Search for the cell housing the specified text and yield its (X, Y) center coordinate. 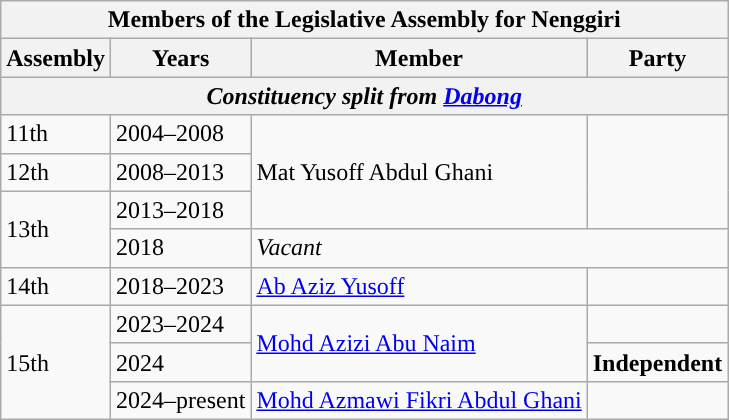
Years (180, 58)
2024–present (180, 400)
Mohd Azmawi Fikri Abdul Ghani (419, 400)
15th (56, 362)
2004–2008 (180, 134)
14th (56, 286)
2023–2024 (180, 324)
2013–2018 (180, 210)
Assembly (56, 58)
2024 (180, 362)
13th (56, 229)
Member (419, 58)
2018 (180, 248)
Independent (657, 362)
Vacant (490, 248)
Party (657, 58)
Mohd Azizi Abu Naim (419, 343)
2018–2023 (180, 286)
11th (56, 134)
Members of the Legislative Assembly for Nenggiri (364, 20)
Mat Yusoff Abdul Ghani (419, 172)
Constituency split from Dabong (364, 96)
12th (56, 172)
2008–2013 (180, 172)
Ab Aziz Yusoff (419, 286)
